Scan for the cell matching the given text and deliver its (x, y) coordinate at center. 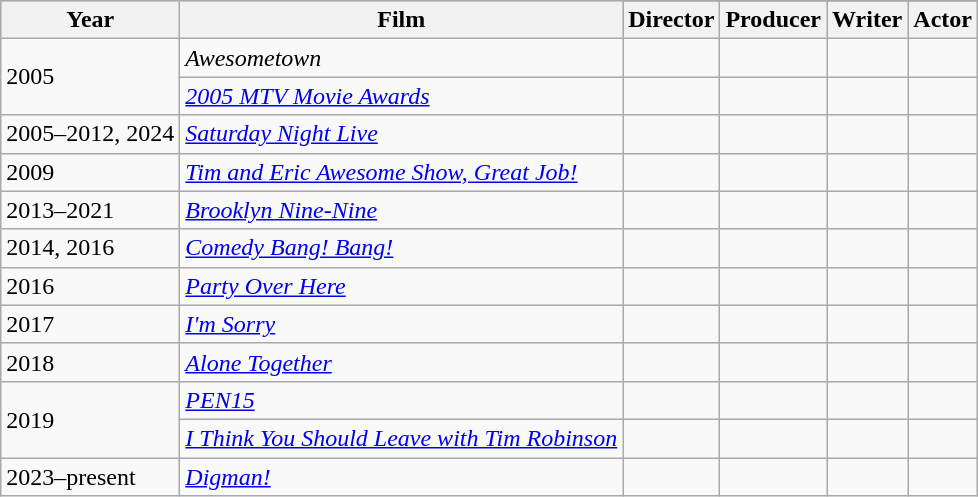
Awesometown (402, 58)
Saturday Night Live (402, 134)
2023–present (90, 477)
Year (90, 20)
Actor (943, 20)
Film (402, 20)
2016 (90, 286)
2018 (90, 362)
2005–2012, 2024 (90, 134)
I Think You Should Leave with Tim Robinson (402, 438)
Brooklyn Nine-Nine (402, 210)
PEN15 (402, 400)
Director (672, 20)
2005 MTV Movie Awards (402, 96)
Producer (774, 20)
Alone Together (402, 362)
2013–2021 (90, 210)
2019 (90, 419)
2014, 2016 (90, 248)
2009 (90, 172)
Digman! (402, 477)
2017 (90, 324)
Writer (868, 20)
Tim and Eric Awesome Show, Great Job! (402, 172)
2005 (90, 77)
Comedy Bang! Bang! (402, 248)
Party Over Here (402, 286)
I'm Sorry (402, 324)
